Extract the (x, y) coordinate from the center of the cell holding the provided text.  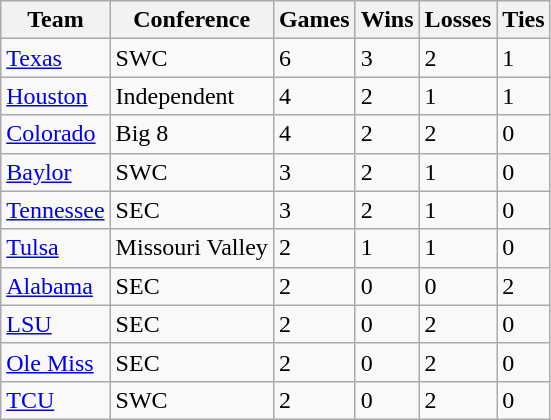
Big 8 (192, 134)
TCU (56, 400)
Losses (458, 20)
Tennessee (56, 210)
LSU (56, 324)
6 (314, 58)
Missouri Valley (192, 248)
Alabama (56, 286)
Tulsa (56, 248)
Wins (387, 20)
Baylor (56, 172)
Games (314, 20)
Ole Miss (56, 362)
Ties (524, 20)
Conference (192, 20)
Houston (56, 96)
Team (56, 20)
Colorado (56, 134)
Independent (192, 96)
Texas (56, 58)
